Detect which cell encompasses the target text, then output its (x, y) center coordinate. 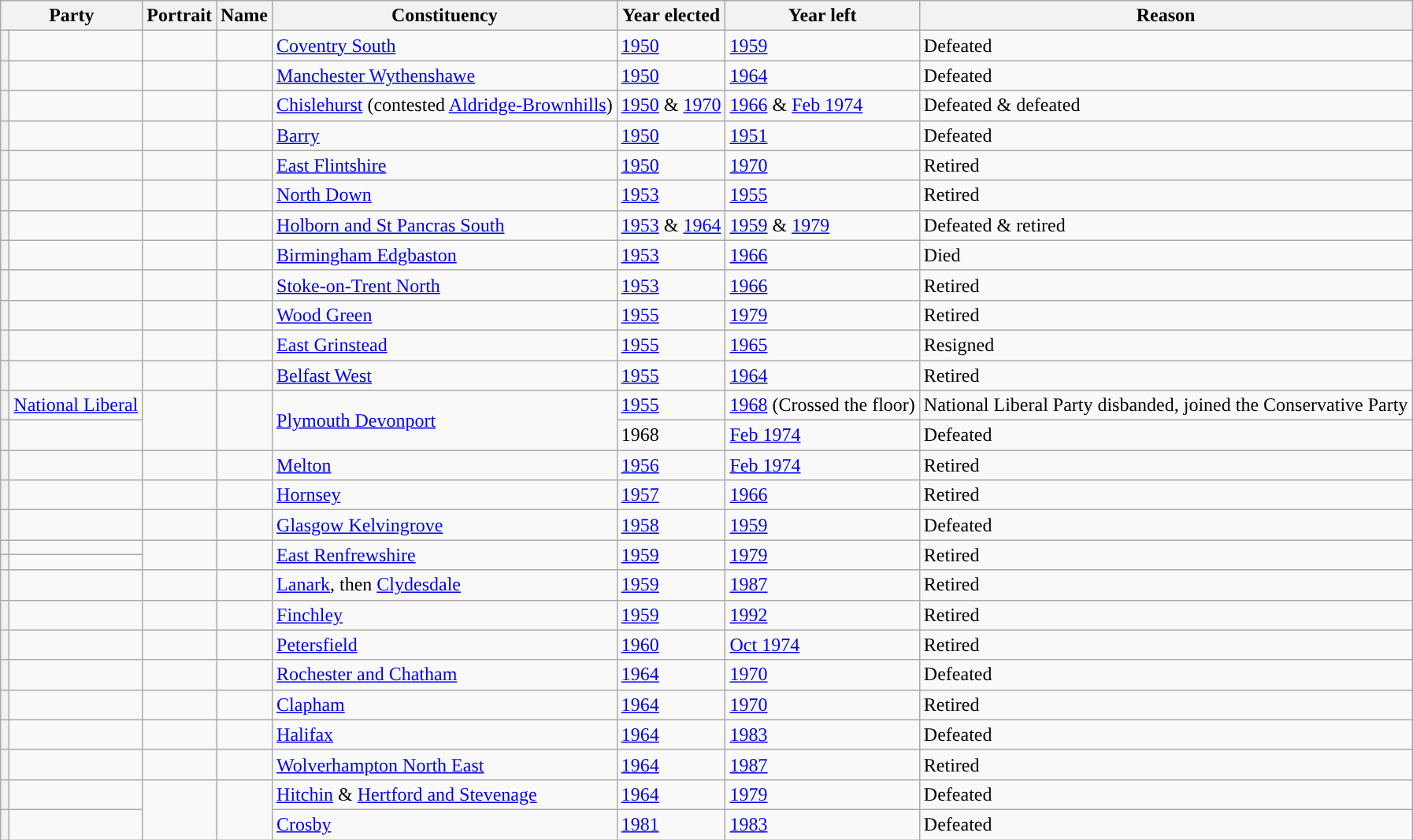
East Grinstead (445, 345)
Plymouth Devonport (445, 420)
Oct 1974 (822, 645)
Defeated & defeated (1166, 105)
Defeated & retired (1166, 225)
Clapham (445, 705)
Year elected (671, 16)
Manchester Wythenshawe (445, 76)
Wood Green (445, 315)
Portrait (180, 16)
East Flintshire (445, 165)
Resigned (1166, 345)
1960 (671, 645)
Finchley (445, 615)
1965 (822, 345)
1957 (671, 495)
1981 (671, 824)
1956 (671, 465)
Barry (445, 135)
Glasgow Kelvingrove (445, 525)
Holborn and St Pancras South (445, 225)
Hornsey (445, 495)
National Liberal Party disbanded, joined the Conservative Party (1166, 405)
Constituency (445, 16)
Party (72, 16)
1953 & 1964 (671, 225)
East Renfrewshire (445, 555)
Died (1166, 255)
Hitchin & Hertford and Stevenage (445, 794)
1968 (671, 435)
Chislehurst (contested Aldridge-Brownhills) (445, 105)
Wolverhampton North East (445, 764)
Halifax (445, 735)
Birmingham Edgbaston (445, 255)
National Liberal (76, 405)
1959 & 1979 (822, 225)
1951 (822, 135)
1950 & 1970 (671, 105)
Coventry South (445, 46)
1992 (822, 615)
Petersfield (445, 645)
Reason (1166, 16)
Year left (822, 16)
North Down (445, 195)
Melton (445, 465)
Stoke-on-Trent North (445, 285)
Belfast West (445, 376)
Name (244, 16)
1968 (Crossed the floor) (822, 405)
1958 (671, 525)
Crosby (445, 824)
Lanark, then Clydesdale (445, 585)
1966 & Feb 1974 (822, 105)
Rochester and Chatham (445, 675)
